Scan for the cell matching the given text and deliver its (x, y) coordinate at center. 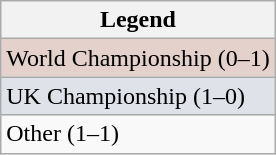
UK Championship (1–0) (138, 96)
World Championship (0–1) (138, 58)
Other (1–1) (138, 134)
Legend (138, 20)
